Locate the cell with the specified text and output its [x, y] center coordinate. 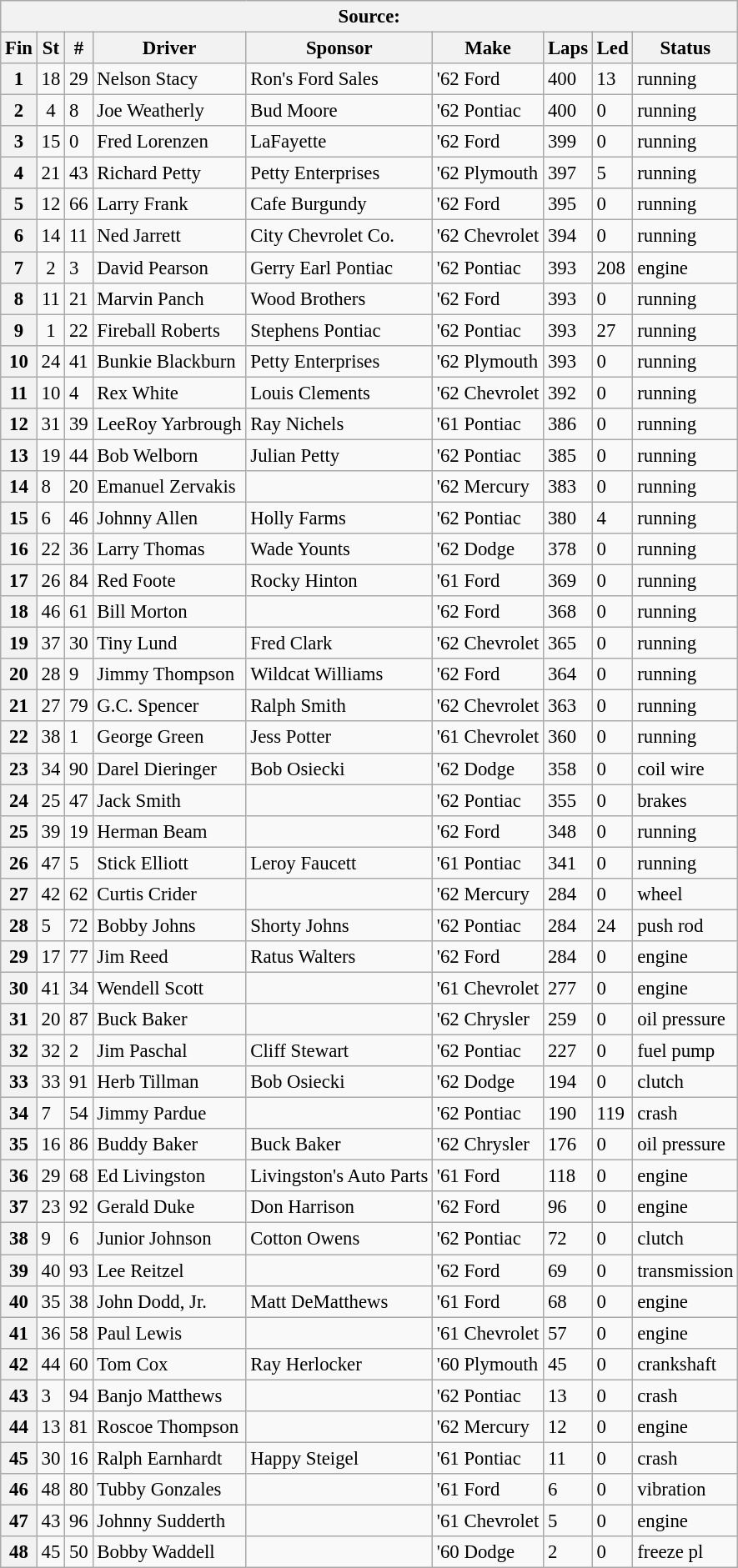
62 [78, 894]
Johnny Sudderth [169, 1520]
Ratus Walters [339, 957]
G.C. Spencer [169, 706]
Paul Lewis [169, 1333]
395 [569, 204]
Emanuel Zervakis [169, 487]
92 [78, 1208]
Holly Farms [339, 518]
Wendell Scott [169, 988]
brakes [685, 800]
386 [569, 424]
# [78, 48]
385 [569, 455]
80 [78, 1490]
Bill Morton [169, 612]
90 [78, 769]
61 [78, 612]
259 [569, 1019]
Lee Reitzel [169, 1270]
Matt DeMatthews [339, 1301]
LaFayette [339, 142]
360 [569, 738]
LeeRoy Yarbrough [169, 424]
394 [569, 236]
City Chevrolet Co. [339, 236]
Gerry Earl Pontiac [339, 268]
399 [569, 142]
Jim Reed [169, 957]
Ron's Ford Sales [339, 79]
383 [569, 487]
Bunkie Blackburn [169, 361]
Tom Cox [169, 1364]
Jack Smith [169, 800]
Jimmy Pardue [169, 1114]
St [50, 48]
Marvin Panch [169, 298]
Stick Elliott [169, 863]
Jess Potter [339, 738]
Julian Petty [339, 455]
79 [78, 706]
Curtis Crider [169, 894]
341 [569, 863]
118 [569, 1176]
Wildcat Williams [339, 674]
Make [489, 48]
369 [569, 581]
194 [569, 1082]
60 [78, 1364]
355 [569, 800]
86 [78, 1145]
Darel Dieringer [169, 769]
69 [569, 1270]
Cotton Owens [339, 1239]
Shorty Johns [339, 925]
364 [569, 674]
277 [569, 988]
David Pearson [169, 268]
Ray Herlocker [339, 1364]
Fred Clark [339, 644]
Led [612, 48]
Nelson Stacy [169, 79]
Gerald Duke [169, 1208]
50 [78, 1552]
Bobby Johns [169, 925]
397 [569, 173]
Red Foote [169, 581]
Tiny Lund [169, 644]
Richard Petty [169, 173]
87 [78, 1019]
Stephens Pontiac [339, 330]
208 [612, 268]
John Dodd, Jr. [169, 1301]
coil wire [685, 769]
Bud Moore [339, 111]
Sponsor [339, 48]
transmission [685, 1270]
crankshaft [685, 1364]
119 [612, 1114]
vibration [685, 1490]
Livingston's Auto Parts [339, 1176]
Joe Weatherly [169, 111]
Tubby Gonzales [169, 1490]
Ed Livingston [169, 1176]
Johnny Allen [169, 518]
94 [78, 1395]
'60 Dodge [489, 1552]
Buddy Baker [169, 1145]
fuel pump [685, 1051]
Wood Brothers [339, 298]
58 [78, 1333]
George Green [169, 738]
Laps [569, 48]
Jimmy Thompson [169, 674]
'60 Plymouth [489, 1364]
Herman Beam [169, 831]
81 [78, 1427]
Source: [369, 17]
Ned Jarrett [169, 236]
Herb Tillman [169, 1082]
358 [569, 769]
Banjo Matthews [169, 1395]
176 [569, 1145]
Fred Lorenzen [169, 142]
Cafe Burgundy [339, 204]
348 [569, 831]
54 [78, 1114]
368 [569, 612]
wheel [685, 894]
Ralph Smith [339, 706]
Ray Nichels [339, 424]
91 [78, 1082]
84 [78, 581]
Louis Clements [339, 393]
227 [569, 1051]
Rex White [169, 393]
Cliff Stewart [339, 1051]
77 [78, 957]
380 [569, 518]
Happy Steigel [339, 1458]
Leroy Faucett [339, 863]
Bobby Waddell [169, 1552]
Jim Paschal [169, 1051]
Larry Thomas [169, 549]
Rocky Hinton [339, 581]
57 [569, 1333]
Driver [169, 48]
Fireball Roberts [169, 330]
Ralph Earnhardt [169, 1458]
66 [78, 204]
freeze pl [685, 1552]
190 [569, 1114]
Junior Johnson [169, 1239]
365 [569, 644]
378 [569, 549]
392 [569, 393]
Status [685, 48]
Fin [19, 48]
Wade Younts [339, 549]
push rod [685, 925]
93 [78, 1270]
363 [569, 706]
Larry Frank [169, 204]
Bob Welborn [169, 455]
Roscoe Thompson [169, 1427]
Don Harrison [339, 1208]
